Search for the cell housing the specified text and yield its (x, y) center coordinate. 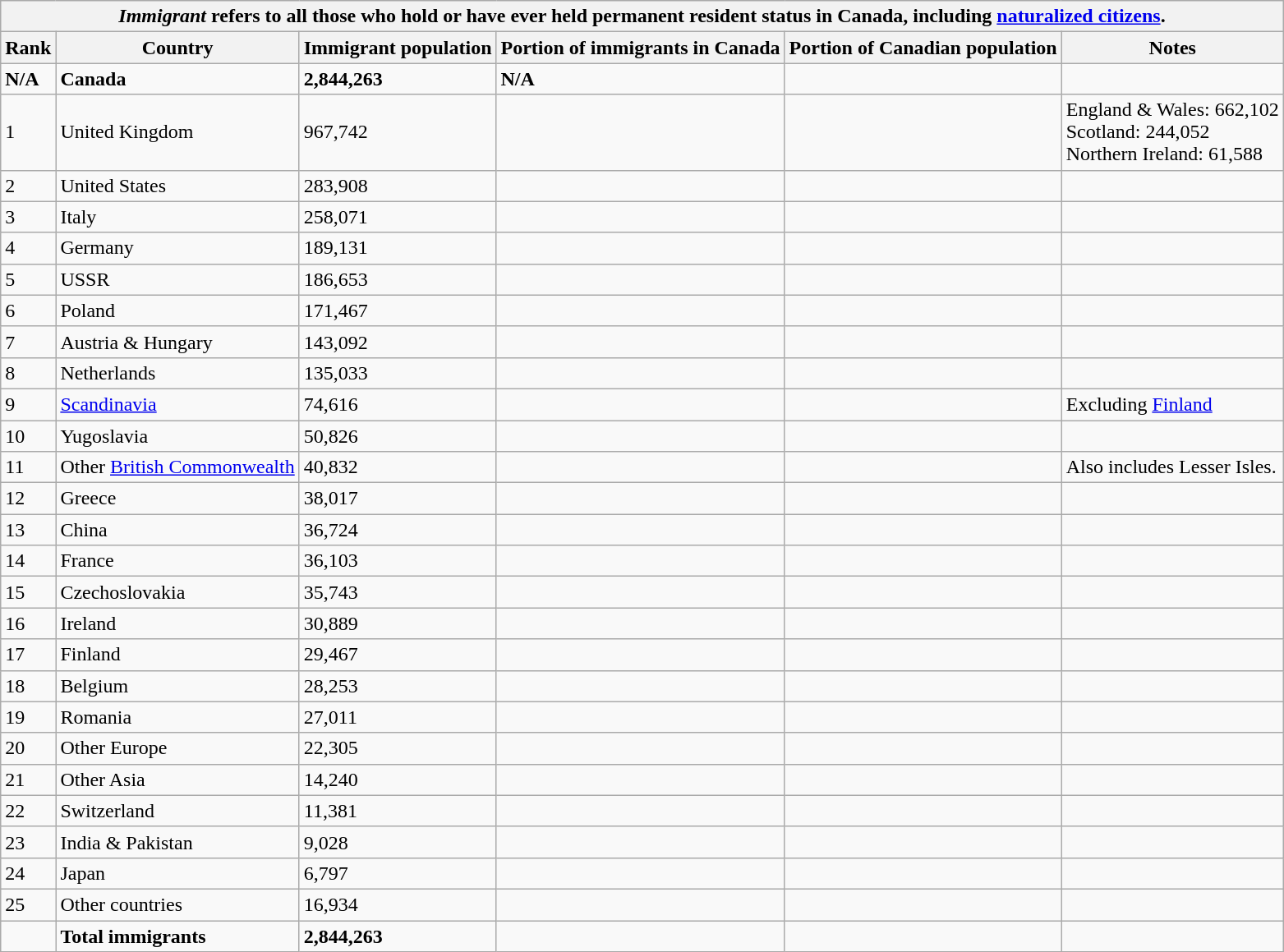
29,467 (398, 655)
Netherlands (177, 373)
19 (28, 717)
28,253 (398, 686)
36,103 (398, 561)
14,240 (398, 780)
258,071 (398, 217)
10 (28, 436)
17 (28, 655)
Other Europe (177, 748)
Canada (177, 79)
United States (177, 186)
30,889 (398, 623)
6,797 (398, 873)
74,616 (398, 404)
Austria & Hungary (177, 342)
Total immigrants (177, 936)
171,467 (398, 310)
Romania (177, 717)
2 (28, 186)
23 (28, 842)
8 (28, 373)
Other Asia (177, 780)
Italy (177, 217)
16 (28, 623)
21 (28, 780)
Immigrant refers to all those who hold or have ever held permanent resident status in Canada, including naturalized citizens. (642, 16)
China (177, 530)
Portion of Canadian population (923, 48)
France (177, 561)
Other countries (177, 904)
Other British Commonwealth (177, 467)
16,934 (398, 904)
18 (28, 686)
12 (28, 499)
Poland (177, 310)
7 (28, 342)
Ireland (177, 623)
22 (28, 811)
Finland (177, 655)
Excluding Finland (1172, 404)
25 (28, 904)
11,381 (398, 811)
Czechoslovakia (177, 592)
186,653 (398, 279)
40,832 (398, 467)
Greece (177, 499)
35,743 (398, 592)
4 (28, 248)
Immigrant population (398, 48)
Rank (28, 48)
Belgium (177, 686)
15 (28, 592)
50,826 (398, 436)
143,092 (398, 342)
Notes (1172, 48)
36,724 (398, 530)
Yugoslavia (177, 436)
9,028 (398, 842)
United Kingdom (177, 132)
Switzerland (177, 811)
Also includes Lesser Isles. (1172, 467)
Scandinavia (177, 404)
USSR (177, 279)
11 (28, 467)
20 (28, 748)
3 (28, 217)
135,033 (398, 373)
24 (28, 873)
189,131 (398, 248)
Portion of immigrants in Canada (641, 48)
5 (28, 279)
1 (28, 132)
Country (177, 48)
27,011 (398, 717)
India & Pakistan (177, 842)
9 (28, 404)
Germany (177, 248)
283,908 (398, 186)
967,742 (398, 132)
38,017 (398, 499)
6 (28, 310)
Japan (177, 873)
England & Wales: 662,102Scotland: 244,052Northern Ireland: 61,588 (1172, 132)
13 (28, 530)
22,305 (398, 748)
14 (28, 561)
